Return (x, y) of the center of cell containing provided text 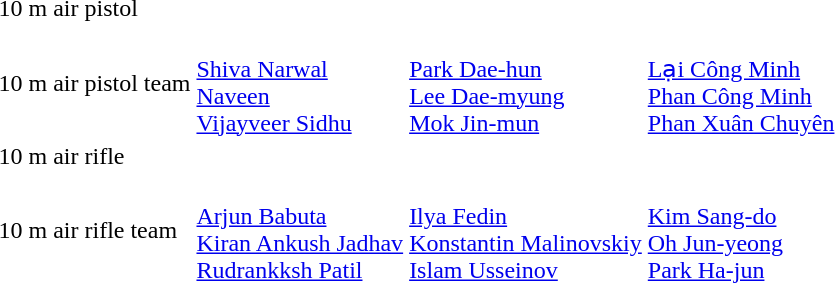
Park Dae-hunLee Dae-myungMok Jin-mun (526, 82)
Shiva NarwalNaveenVijayveer Sidhu (300, 82)
